Find where the given text appears and provide that cell's center as (X, Y) coordinate. 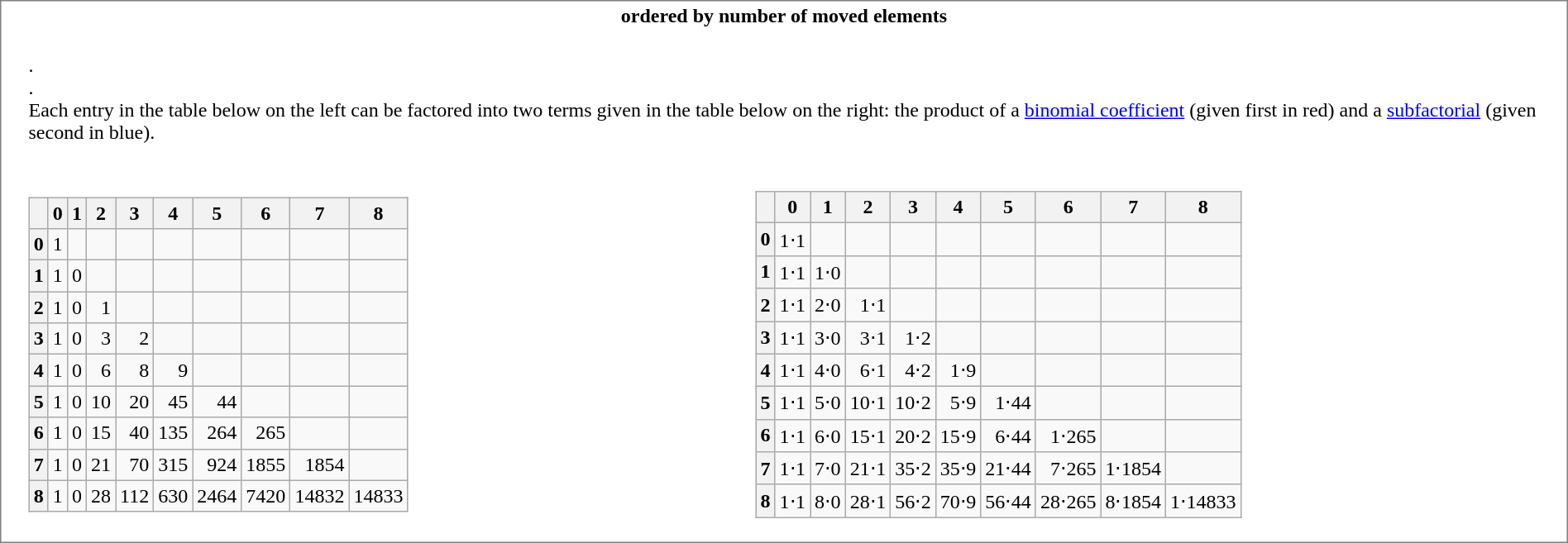
56⋅44 (1009, 501)
2⋅0 (829, 305)
10⋅1 (868, 403)
35⋅2 (913, 469)
35⋅9 (958, 469)
20 (135, 402)
28⋅265 (1068, 501)
264 (217, 433)
8⋅1854 (1133, 501)
4⋅0 (829, 370)
3⋅1 (868, 337)
21 (101, 464)
1⋅1854 (1133, 469)
1⋅0 (829, 272)
70 (135, 464)
1⋅14833 (1202, 501)
7420 (266, 496)
6⋅44 (1009, 436)
28⋅1 (868, 501)
924 (217, 464)
15 (101, 433)
10⋅2 (913, 403)
6⋅0 (829, 436)
4⋅2 (913, 370)
7⋅0 (829, 469)
21⋅44 (1009, 469)
1⋅265 (1068, 436)
ordered by number of moved elements (784, 16)
1⋅2 (913, 337)
5⋅9 (958, 403)
135 (174, 433)
1⋅44 (1009, 403)
2464 (217, 496)
44 (217, 402)
10 (101, 402)
112 (135, 496)
315 (174, 464)
70⋅9 (958, 501)
20⋅2 (913, 436)
8⋅0 (829, 501)
7⋅265 (1068, 469)
15⋅1 (868, 436)
1855 (266, 464)
28 (101, 496)
630 (174, 496)
1⋅9 (958, 370)
1854 (319, 464)
14833 (379, 496)
9 (174, 370)
6⋅1 (868, 370)
14832 (319, 496)
21⋅1 (868, 469)
5⋅0 (829, 403)
265 (266, 433)
56⋅2 (913, 501)
3⋅0 (829, 337)
15⋅9 (958, 436)
45 (174, 402)
40 (135, 433)
